Return the [x, y] coordinate for the center point of the cell that contains the specified text.  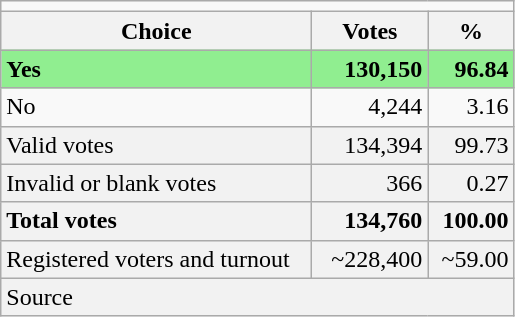
4,244 [370, 107]
Invalid or blank votes [156, 183]
Yes [156, 69]
96.84 [471, 69]
% [471, 31]
134,760 [370, 221]
No [156, 107]
3.16 [471, 107]
Total votes [156, 221]
130,150 [370, 69]
366 [370, 183]
Registered voters and turnout [156, 259]
Choice [156, 31]
100.00 [471, 221]
~228,400 [370, 259]
0.27 [471, 183]
99.73 [471, 145]
~59.00 [471, 259]
Votes [370, 31]
Source [258, 297]
134,394 [370, 145]
Valid votes [156, 145]
